Locate the cell with the specified text and output its (x, y) center coordinate. 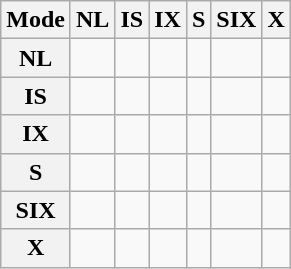
Mode (36, 20)
